Provide the [X, Y] coordinate of the cell's center where the given text is located.  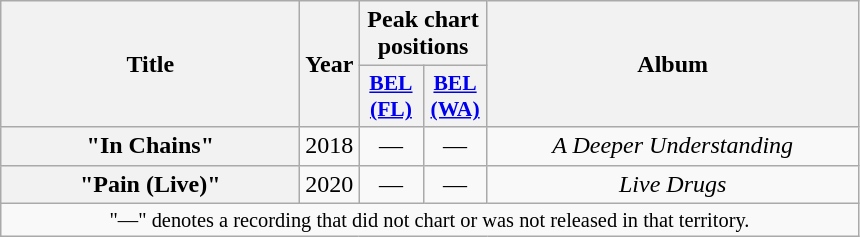
Peak chart positions [423, 34]
A Deeper Understanding [672, 146]
2018 [330, 146]
"In Chains" [150, 146]
Live Drugs [672, 184]
BEL(WA) [455, 96]
"—" denotes a recording that did not chart or was not released in that territory. [430, 220]
Album [672, 64]
2020 [330, 184]
"Pain (Live)" [150, 184]
Year [330, 64]
BEL(FL) [391, 96]
Title [150, 64]
